Return the [x, y] coordinate for the center point of the cell that contains the specified text.  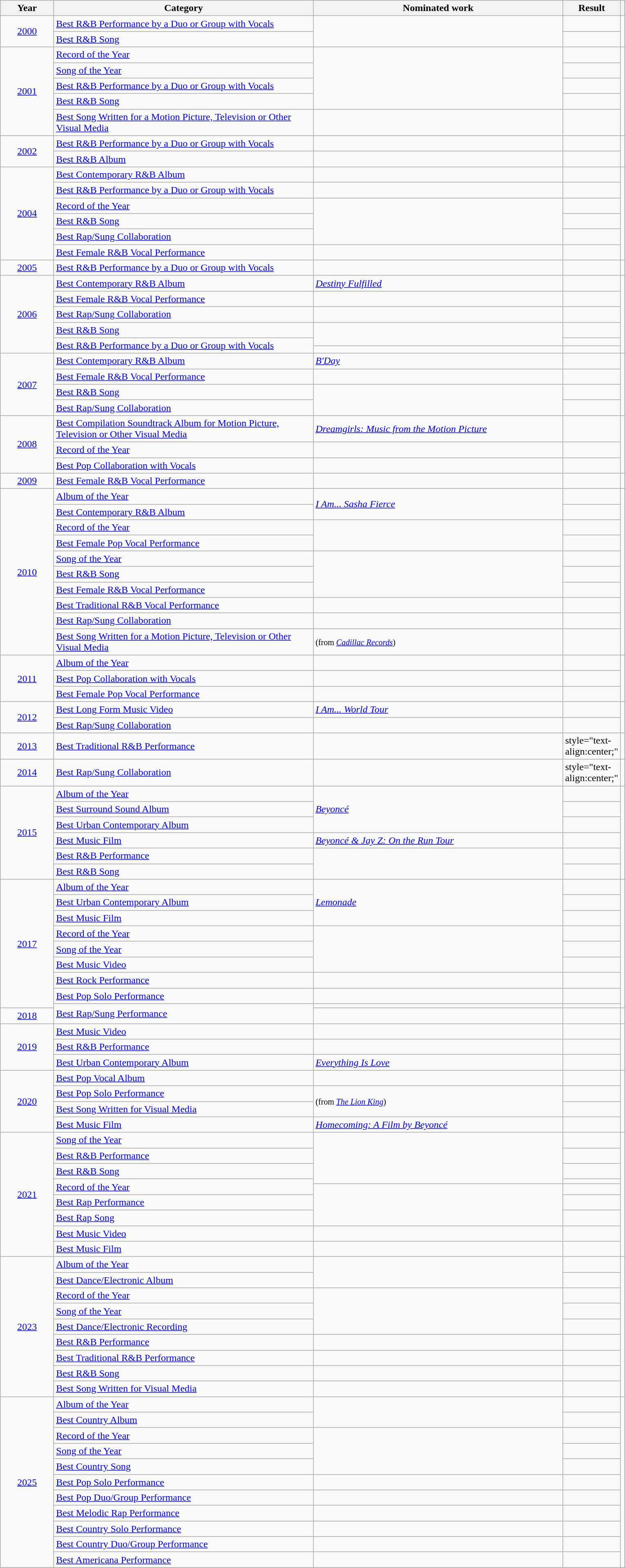
Best Compilation Soundtrack Album for Motion Picture, Television or Other Visual Media [184, 429]
Best Pop Duo/Group Performance [184, 1498]
Best Melodic Rap Performance [184, 1513]
Best Rap Performance [184, 1202]
Homecoming: A Film by Beyoncé [438, 1125]
Everything Is Love [438, 1062]
2019 [27, 1047]
Best Traditional R&B Vocal Performance [184, 605]
Nominated work [438, 8]
2018 [27, 1016]
2010 [27, 572]
Best Country Solo Performance [184, 1529]
Best Rap Song [184, 1218]
2008 [27, 444]
2021 [27, 1194]
Beyoncé [438, 809]
Lemonade [438, 902]
B'Day [438, 361]
Best Dance/Electronic Recording [184, 1327]
(from The Lion King) [438, 1101]
Best Rock Performance [184, 980]
(from Cadillac Records) [438, 642]
Dreamgirls: Music from the Motion Picture [438, 429]
Best Surround Sound Album [184, 809]
Best Rap/Sung Performance [184, 1013]
Year [27, 8]
2017 [27, 944]
Best Country Song [184, 1466]
I Am... World Tour [438, 709]
I Am... Sasha Fierce [438, 504]
2005 [27, 268]
2006 [27, 314]
Best Long Form Music Video [184, 709]
Result [592, 8]
2014 [27, 773]
Beyoncé & Jay Z: On the Run Tour [438, 840]
Best Dance/Electronic Album [184, 1280]
Best Pop Vocal Album [184, 1078]
Best Country Album [184, 1420]
2013 [27, 746]
2011 [27, 678]
Category [184, 8]
2004 [27, 213]
2000 [27, 31]
2023 [27, 1327]
Destiny Fulfilled [438, 283]
2015 [27, 833]
2002 [27, 151]
Best Americana Performance [184, 1560]
2025 [27, 1482]
2009 [27, 481]
Best Country Duo/Group Performance [184, 1544]
2001 [27, 91]
Best R&B Album [184, 159]
2012 [27, 717]
2020 [27, 1101]
2007 [27, 384]
